Locate the cell with the specified text and output its [x, y] center coordinate. 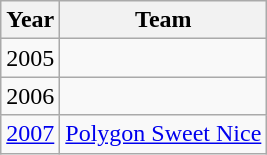
2005 [30, 58]
Team [164, 20]
2006 [30, 96]
2007 [30, 134]
Polygon Sweet Nice [164, 134]
Year [30, 20]
